Scan for the cell matching the given text and deliver its (X, Y) coordinate at center. 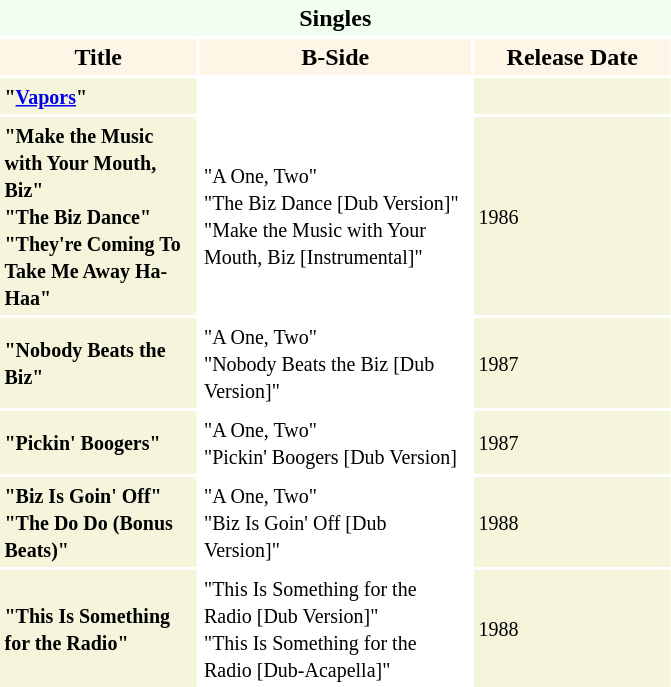
"A One, Two""The Biz Dance [Dub Version]""Make the Music with Your Mouth, Biz [Instrumental]" (336, 216)
"Vapors" (98, 96)
"Nobody Beats the Biz" (98, 363)
Title (98, 57)
1986 (572, 216)
Singles (335, 18)
"This Is Something for the Radio [Dub Version]""This Is Something for the Radio [Dub-Acapella]" (336, 628)
B-Side (336, 57)
"A One, Two""Pickin' Boogers [Dub Version] (336, 442)
"A One, Two""Biz Is Goin' Off [Dub Version]" (336, 522)
"Pickin' Boogers" (98, 442)
"A One, Two""Nobody Beats the Biz [Dub Version]" (336, 363)
"Biz Is Goin' Off""The Do Do (Bonus Beats)" (98, 522)
"This Is Something for the Radio" (98, 628)
Release Date (572, 57)
"Make the Music with Your Mouth, Biz""The Biz Dance""They're Coming To Take Me Away Ha-Haa" (98, 216)
